For the text-containing cell, return its midpoint in (X, Y) coordinate format. 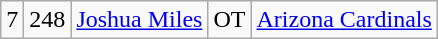
Joshua Miles (140, 20)
OT (230, 20)
Arizona Cardinals (344, 20)
7 (12, 20)
248 (48, 20)
